Identify which cell holds the provided text, then report its [X, Y] central coordinate. 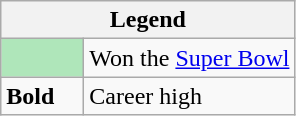
Career high [190, 96]
Won the Super Bowl [190, 58]
Bold [42, 96]
Legend [148, 20]
